Return the [x, y] coordinate for the center point of the cell that contains the specified text.  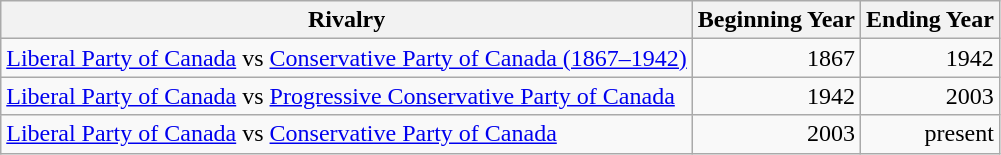
Beginning Year [776, 20]
Liberal Party of Canada vs Conservative Party of Canada (1867–1942) [347, 58]
Ending Year [930, 20]
Liberal Party of Canada vs Conservative Party of Canada [347, 134]
Rivalry [347, 20]
Liberal Party of Canada vs Progressive Conservative Party of Canada [347, 96]
1867 [776, 58]
present [930, 134]
